Return the (x, y) coordinate for the center point of the cell that contains the specified text.  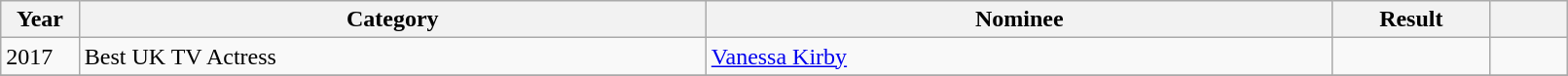
Nominee (1019, 19)
Best UK TV Actress (392, 57)
Result (1411, 19)
Year (40, 19)
Vanessa Kirby (1019, 57)
2017 (40, 57)
Category (392, 19)
